Provide the (x, y) coordinate of the cell's center where the given text is located.  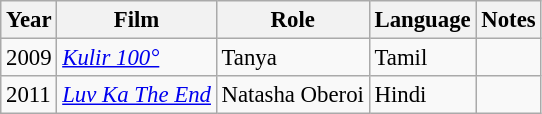
Film (136, 20)
Tamil (422, 58)
Hindi (422, 95)
Role (292, 20)
Year (29, 20)
2011 (29, 95)
2009 (29, 58)
Language (422, 20)
Kulir 100° (136, 58)
Tanya (292, 58)
Notes (508, 20)
Luv Ka The End (136, 95)
Natasha Oberoi (292, 95)
